From the cell containing the given text, extract its center point as (x, y) coordinate. 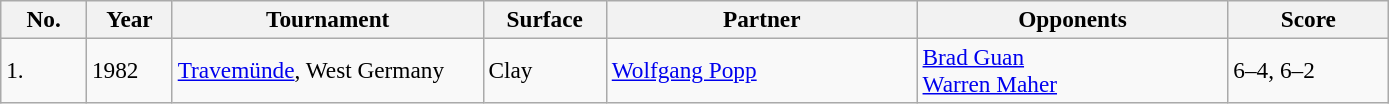
Clay (544, 70)
Partner (762, 19)
Travemünde, West Germany (328, 70)
6–4, 6–2 (1308, 70)
No. (44, 19)
1982 (130, 70)
1. (44, 70)
Brad Guan Warren Maher (1072, 70)
Surface (544, 19)
Score (1308, 19)
Tournament (328, 19)
Opponents (1072, 19)
Wolfgang Popp (762, 70)
Year (130, 19)
